Find where the given text appears and provide that cell's center as [X, Y] coordinate. 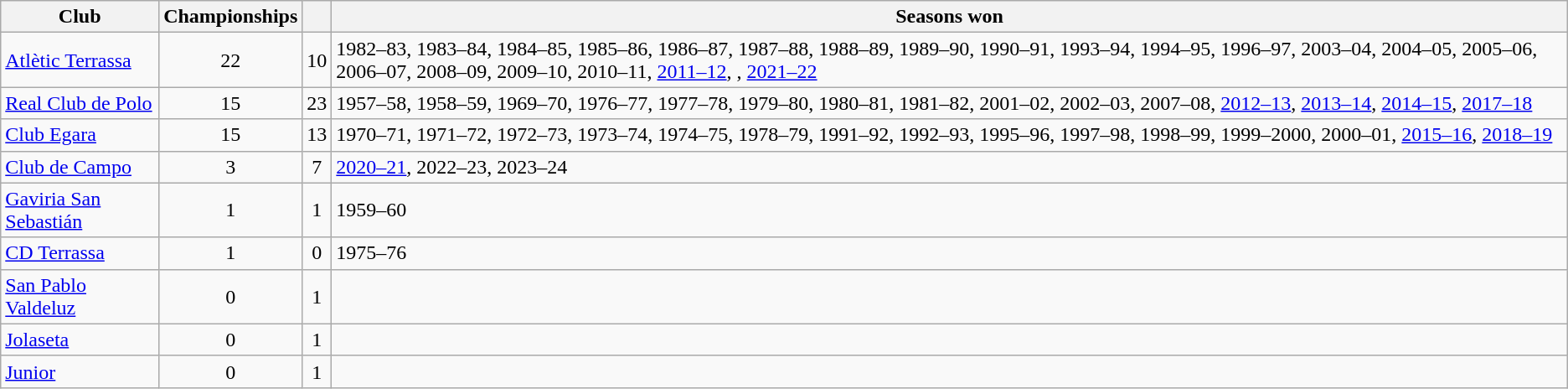
1970–71, 1971–72, 1972–73, 1973–74, 1974–75, 1978–79, 1991–92, 1992–93, 1995–96, 1997–98, 1998–99, 1999–2000, 2000–01, 2015–16, 2018–19 [950, 135]
Championships [231, 17]
Atlètic Terrassa [80, 60]
Gaviria San Sebastián [80, 210]
2020–21, 2022–23, 2023–24 [950, 167]
7 [317, 167]
San Pablo Valdeluz [80, 297]
Club [80, 17]
Jolaseta [80, 340]
1959–60 [950, 210]
22 [231, 60]
Seasons won [950, 17]
13 [317, 135]
23 [317, 103]
3 [231, 167]
Club de Campo [80, 167]
1975–76 [950, 253]
10 [317, 60]
CD Terrassa [80, 253]
Real Club de Polo [80, 103]
1957–58, 1958–59, 1969–70, 1976–77, 1977–78, 1979–80, 1980–81, 1981–82, 2001–02, 2002–03, 2007–08, 2012–13, 2013–14, 2014–15, 2017–18 [950, 103]
Junior [80, 371]
Club Egara [80, 135]
